Return (x, y) of the center of cell containing provided text 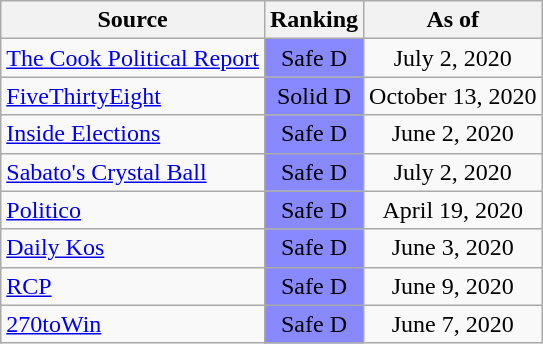
Ranking (314, 20)
October 13, 2020 (453, 96)
270toWin (133, 324)
June 3, 2020 (453, 248)
June 9, 2020 (453, 286)
As of (453, 20)
June 2, 2020 (453, 134)
FiveThirtyEight (133, 96)
Solid D (314, 96)
June 7, 2020 (453, 324)
Politico (133, 210)
April 19, 2020 (453, 210)
Daily Kos (133, 248)
Inside Elections (133, 134)
The Cook Political Report (133, 58)
Source (133, 20)
Sabato's Crystal Ball (133, 172)
RCP (133, 286)
